Find where the given text appears and provide that cell's center as (x, y) coordinate. 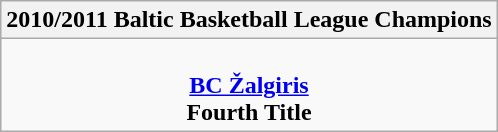
BC ŽalgirisFourth Title (249, 85)
2010/2011 Baltic Basketball League Champions (249, 20)
